Capture the cell that displays the provided text and extract its [x, y] central coordinate. 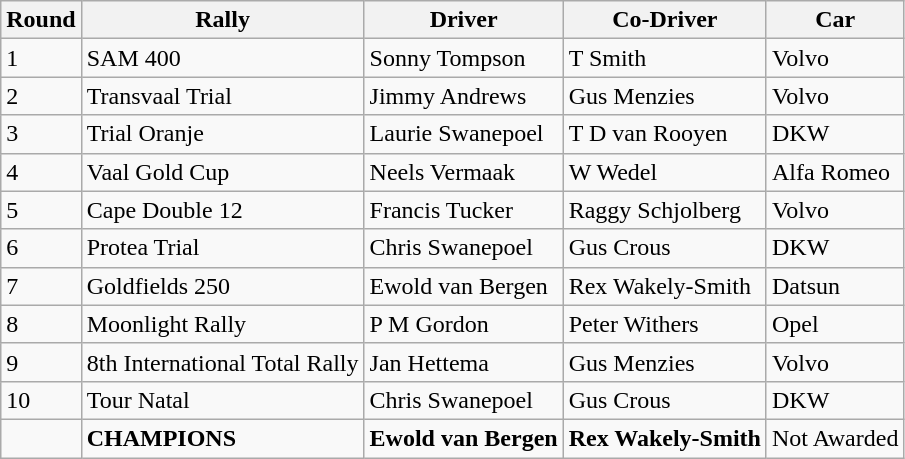
Laurie Swanepoel [464, 134]
2 [41, 96]
T Smith [664, 58]
Not Awarded [835, 438]
Jimmy Andrews [464, 96]
Cape Double 12 [222, 210]
Jan Hettema [464, 362]
10 [41, 400]
Sonny Tompson [464, 58]
Transvaal Trial [222, 96]
6 [41, 248]
Round [41, 20]
W Wedel [664, 172]
Driver [464, 20]
Vaal Gold Cup [222, 172]
P M Gordon [464, 324]
T D van Rooyen [664, 134]
Rally [222, 20]
Trial Oranje [222, 134]
7 [41, 286]
Goldfields 250 [222, 286]
8 [41, 324]
Co-Driver [664, 20]
4 [41, 172]
Peter Withers [664, 324]
5 [41, 210]
3 [41, 134]
CHAMPIONS [222, 438]
Alfa Romeo [835, 172]
Tour Natal [222, 400]
Moonlight Rally [222, 324]
Protea Trial [222, 248]
9 [41, 362]
1 [41, 58]
8th International Total Rally [222, 362]
Car [835, 20]
Opel [835, 324]
Raggy Schjolberg [664, 210]
SAM 400 [222, 58]
Neels Vermaak [464, 172]
Francis Tucker [464, 210]
Datsun [835, 286]
